Find where the given text appears and provide that cell's center as (X, Y) coordinate. 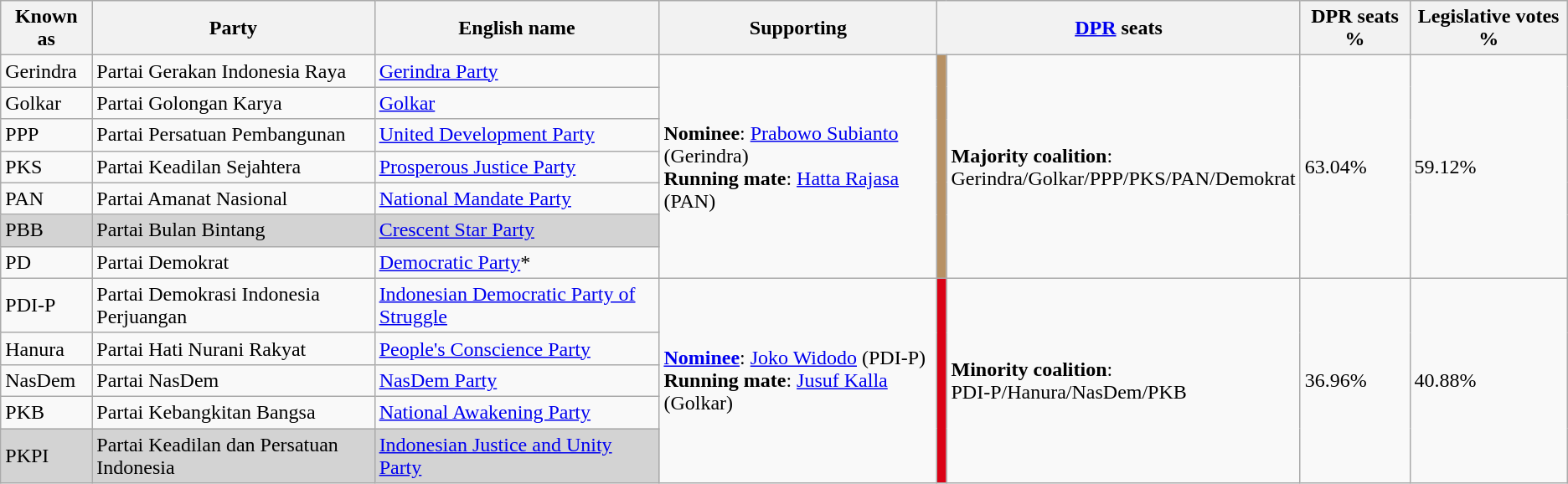
Hanura (47, 348)
United Development Party (517, 135)
Nominee: Prabowo Subianto (Gerindra)Running mate: Hatta Rajasa (PAN) (798, 167)
Supporting (798, 28)
PDI-P (47, 305)
National Awakening Party (517, 412)
PAN (47, 198)
PBB (47, 230)
59.12% (1488, 167)
DPR seats % (1355, 28)
NasDem (47, 380)
Partai Hati Nurani Rakyat (233, 348)
NasDem Party (517, 380)
National Mandate Party (517, 198)
Legislative votes % (1488, 28)
Partai Keadilan dan Persatuan Indonesia (233, 456)
Partai Gerakan Indonesia Raya (233, 71)
Partai Demokrat (233, 262)
Party (233, 28)
PPP (47, 135)
Nominee: Joko Widodo (PDI-P)Running mate: Jusuf Kalla (Golkar) (798, 380)
Democratic Party* (517, 262)
Indonesian Justice and Unity Party (517, 456)
Partai NasDem (233, 380)
63.04% (1355, 167)
DPR seats (1119, 28)
Partai Keadilan Sejahtera (233, 167)
Gerindra (47, 71)
Crescent Star Party (517, 230)
People's Conscience Party (517, 348)
Partai Amanat Nasional (233, 198)
Indonesian Democratic Party of Struggle (517, 305)
Prosperous Justice Party (517, 167)
Known as (47, 28)
English name (517, 28)
Partai Golongan Karya (233, 103)
Partai Persatuan Pembangunan (233, 135)
Majority coalition:Gerindra/Golkar/PPP/PKS/PAN/Demokrat (1123, 167)
40.88% (1488, 380)
PD (47, 262)
Partai Demokrasi Indonesia Perjuangan (233, 305)
36.96% (1355, 380)
Partai Kebangkitan Bangsa (233, 412)
Gerindra Party (517, 71)
PKS (47, 167)
PKB (47, 412)
Minority coalition:PDI-P/Hanura/NasDem/PKB (1123, 380)
PKPI (47, 456)
Partai Bulan Bintang (233, 230)
